Pinpoint the cell where the given text exists, returning its [X, Y] midpoint coordinate. 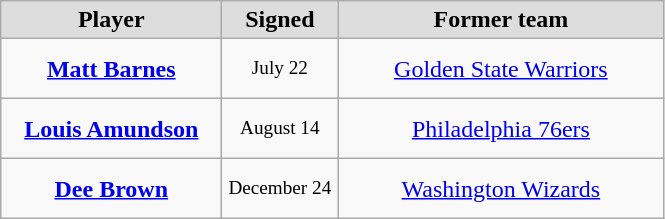
Player [112, 20]
August 14 [280, 129]
December 24 [280, 189]
July 22 [280, 69]
Golden State Warriors [501, 69]
Philadelphia 76ers [501, 129]
Louis Amundson [112, 129]
Signed [280, 20]
Matt Barnes [112, 69]
Washington Wizards [501, 189]
Former team [501, 20]
Dee Brown [112, 189]
